Determine the (x, y) coordinate at the center of the cell enclosing the given text.  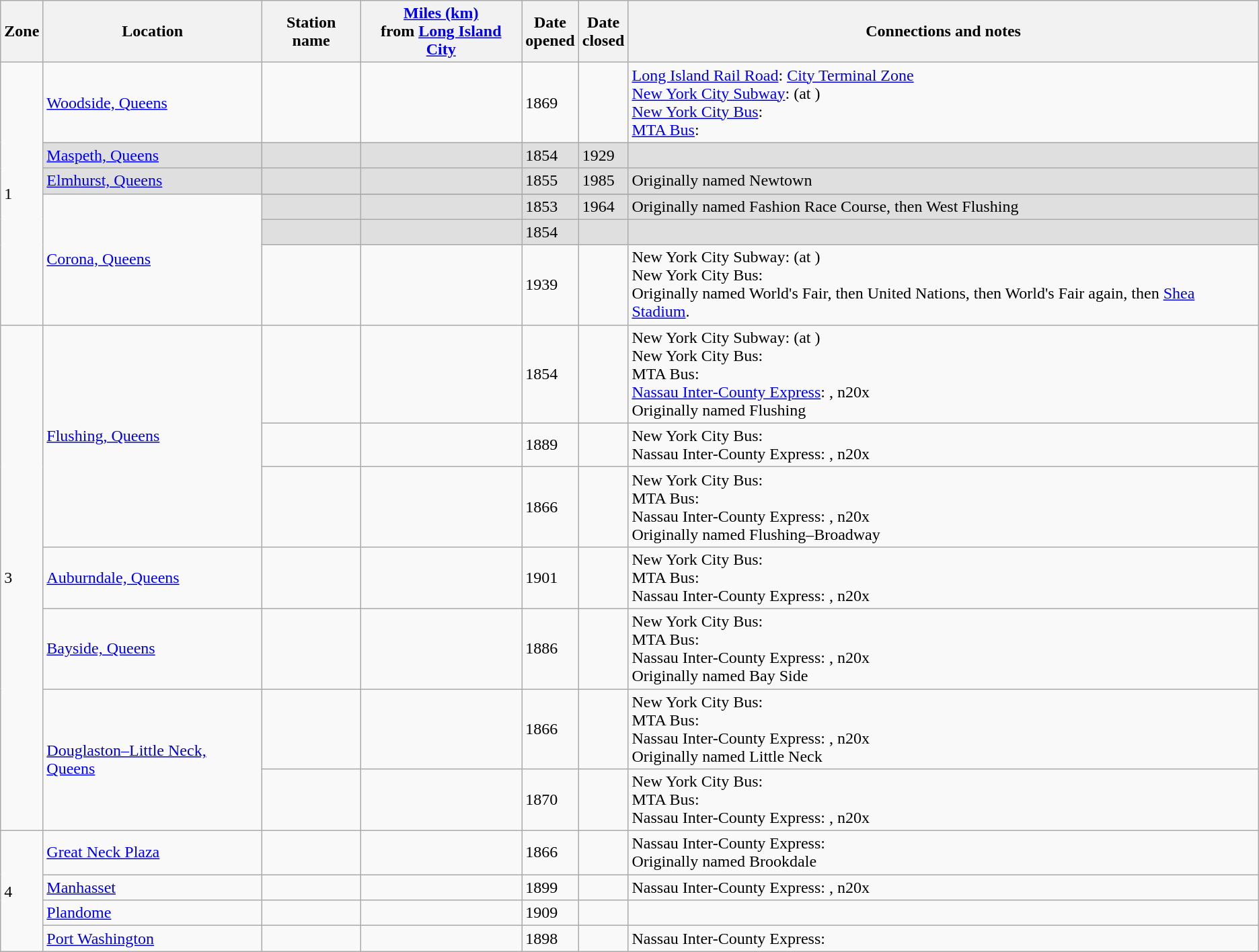
New York City Subway: (at )New York City Bus: Originally named World's Fair, then United Nations, then World's Fair again, then Shea Stadium. (943, 285)
Bayside, Queens (153, 648)
Connections and notes (943, 32)
New York City Bus: MTA Bus: Nassau Inter-County Express: , n20xOriginally named Bay Side (943, 648)
Elmhurst, Queens (153, 181)
Great Neck Plaza (153, 852)
Dateclosed (603, 32)
Port Washington (153, 939)
1853 (550, 206)
1 (22, 194)
New York City Bus: MTA Bus: Nassau Inter-County Express: , n20xOriginally named Little Neck (943, 729)
1869 (550, 102)
1886 (550, 648)
Nassau Inter-County Express: (943, 939)
Woodside, Queens (153, 102)
Nassau Inter-County Express: Originally named Brookdale (943, 852)
Douglaston–Little Neck, Queens (153, 760)
New York City Bus: MTA Bus: Nassau Inter-County Express: , n20xOriginally named Flushing–Broadway (943, 507)
1909 (550, 913)
Corona, Queens (153, 260)
3 (22, 578)
1899 (550, 887)
Plandome (153, 913)
Location (153, 32)
Miles (km)from Long Island City (441, 32)
Maspeth, Queens (153, 155)
Nassau Inter-County Express: , n20x (943, 887)
Zone (22, 32)
1964 (603, 206)
4 (22, 891)
Originally named Fashion Race Course, then West Flushing (943, 206)
Originally named Newtown (943, 181)
New York City Subway: (at )New York City Bus: MTA Bus: Nassau Inter-County Express: , n20xOriginally named Flushing (943, 374)
1870 (550, 800)
1889 (550, 445)
1855 (550, 181)
1898 (550, 939)
1985 (603, 181)
1939 (550, 285)
New York City Bus: Nassau Inter-County Express: , n20x (943, 445)
Manhasset (153, 887)
Long Island Rail Road: City Terminal ZoneNew York City Subway: (at )New York City Bus: MTA Bus: (943, 102)
Station name (311, 32)
Dateopened (550, 32)
Auburndale, Queens (153, 578)
1901 (550, 578)
Flushing, Queens (153, 436)
1929 (603, 155)
